Capture the cell that displays the provided text and extract its (x, y) central coordinate. 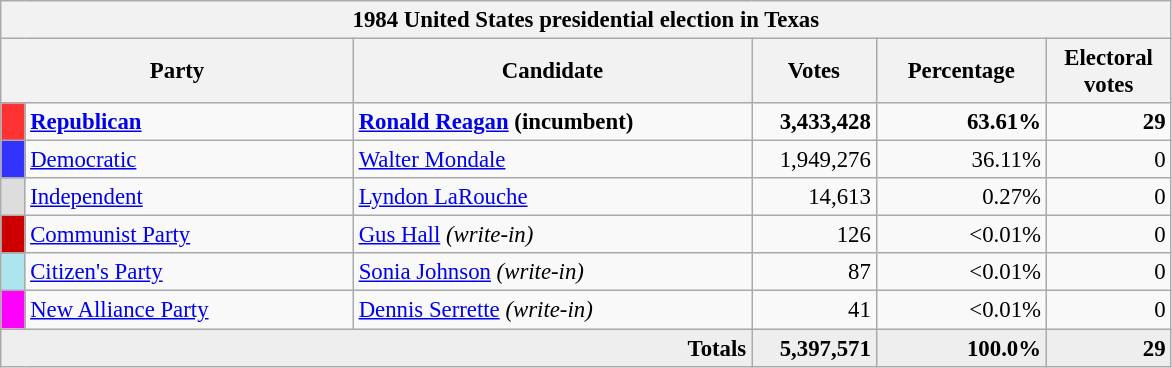
41 (814, 310)
Republican (189, 122)
36.11% (961, 160)
14,613 (814, 197)
63.61% (961, 122)
100.0% (961, 348)
Totals (376, 348)
0.27% (961, 197)
Democratic (189, 160)
Walter Mondale (552, 160)
3,433,428 (814, 122)
Candidate (552, 72)
Party (178, 72)
Dennis Serrette (write-in) (552, 310)
Communist Party (189, 235)
Gus Hall (write-in) (552, 235)
Citizen's Party (189, 273)
126 (814, 235)
1,949,276 (814, 160)
Independent (189, 197)
New Alliance Party (189, 310)
Lyndon LaRouche (552, 197)
Votes (814, 72)
87 (814, 273)
5,397,571 (814, 348)
Ronald Reagan (incumbent) (552, 122)
Percentage (961, 72)
Sonia Johnson (write-in) (552, 273)
Electoral votes (1108, 72)
1984 United States presidential election in Texas (586, 20)
